Extract the [x, y] coordinate from the center of the cell holding the provided text.  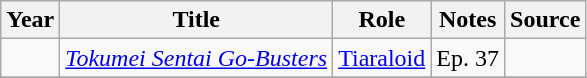
Role [382, 20]
Source [546, 20]
Notes [468, 20]
Tokumei Sentai Go-Busters [196, 58]
Title [196, 20]
Year [30, 20]
Tiaraloid [382, 58]
Ep. 37 [468, 58]
